For the text-containing cell, return its midpoint in [x, y] coordinate format. 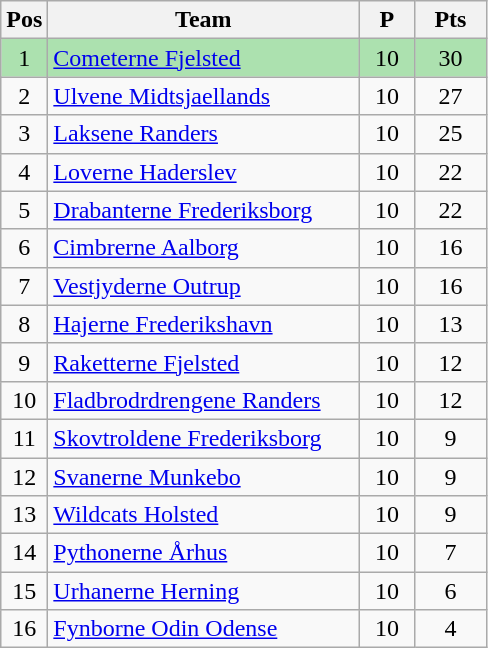
Pos [24, 20]
27 [450, 96]
15 [24, 591]
25 [450, 134]
Raketterne Fjelsted [204, 362]
Vestjyderne Outrup [204, 286]
2 [24, 96]
5 [24, 210]
Skovtroldene Frederiksborg [204, 438]
Loverne Haderslev [204, 172]
Cometerne Fjelsted [204, 58]
Wildcats Holsted [204, 515]
Pythonerne Århus [204, 553]
Hajerne Frederikshavn [204, 324]
Fladbrodrdrengene Randers [204, 400]
Urhanerne Herning [204, 591]
30 [450, 58]
Ulvene Midtsjaellands [204, 96]
Laksene Randers [204, 134]
8 [24, 324]
Team [204, 20]
Fynborne Odin Odense [204, 629]
Cimbrerne Aalborg [204, 248]
Drabanterne Frederiksborg [204, 210]
14 [24, 553]
1 [24, 58]
Svanerne Munkebo [204, 477]
11 [24, 438]
Pts [450, 20]
3 [24, 134]
P [387, 20]
